Return (x, y) of the center of cell containing provided text 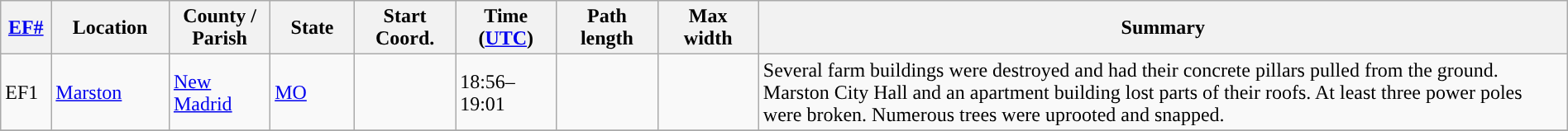
New Madrid (219, 92)
Start Coord. (404, 28)
Location (111, 28)
Time (UTC) (506, 28)
County / Parish (219, 28)
Path length (607, 28)
EF# (26, 28)
MO (313, 92)
State (313, 28)
Summary (1163, 28)
Marston (111, 92)
Max width (708, 28)
18:56–19:01 (506, 92)
EF1 (26, 92)
